Pinpoint the cell where the given text exists, returning its (X, Y) midpoint coordinate. 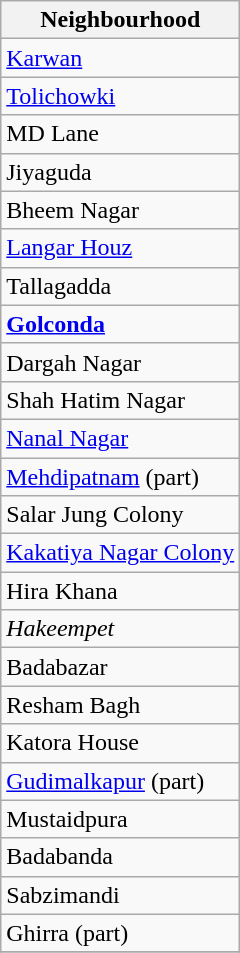
Dargah Nagar (120, 362)
MD Lane (120, 134)
Salar Jung Colony (120, 515)
Gudimalkapur (part) (120, 781)
Hira Khana (120, 591)
Mehdipatnam (part) (120, 477)
Badabanda (120, 857)
Bheem Nagar (120, 210)
Badabazar (120, 667)
Neighbourhood (120, 20)
Tallagadda (120, 286)
Kakatiya Nagar Colony (120, 553)
Langar Houz (120, 248)
Karwan (120, 58)
Shah Hatim Nagar (120, 400)
Katora House (120, 743)
Resham Bagh (120, 705)
Golconda (120, 324)
Sabzimandi (120, 895)
Nanal Nagar (120, 438)
Mustaidpura (120, 819)
Tolichowki (120, 96)
Hakeempet (120, 629)
Jiyaguda (120, 172)
Ghirra (part) (120, 933)
